Capture the cell that displays the provided text and extract its [x, y] central coordinate. 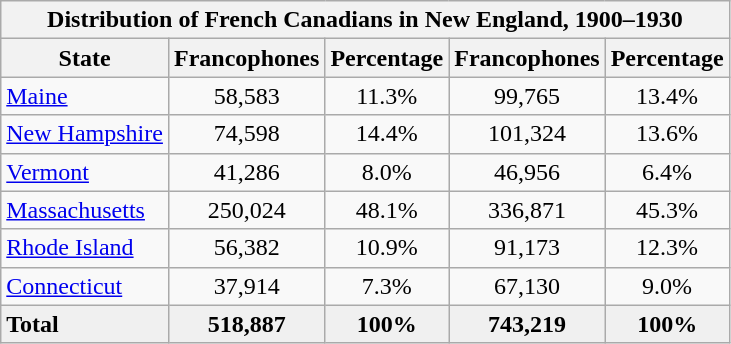
91,173 [527, 248]
56,382 [246, 248]
Rhode Island [85, 248]
250,024 [246, 210]
99,765 [527, 96]
46,956 [527, 172]
8.0% [387, 172]
6.4% [667, 172]
37,914 [246, 286]
Vermont [85, 172]
10.9% [387, 248]
7.3% [387, 286]
New Hampshire [85, 134]
48.1% [387, 210]
Distribution of French Canadians in New England, 1900–1930 [365, 20]
45.3% [667, 210]
Connecticut [85, 286]
Total [85, 324]
12.3% [667, 248]
518,887 [246, 324]
State [85, 58]
14.4% [387, 134]
58,583 [246, 96]
13.4% [667, 96]
67,130 [527, 286]
13.6% [667, 134]
Massachusetts [85, 210]
74,598 [246, 134]
11.3% [387, 96]
9.0% [667, 286]
743,219 [527, 324]
101,324 [527, 134]
Maine [85, 96]
41,286 [246, 172]
336,871 [527, 210]
